Scan for the cell matching the given text and deliver its (X, Y) coordinate at center. 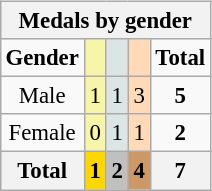
Medals by gender (105, 21)
7 (180, 171)
3 (139, 96)
4 (139, 171)
Gender (42, 58)
Female (42, 133)
5 (180, 96)
0 (95, 133)
Male (42, 96)
